Return (X, Y) of the center of cell containing provided text 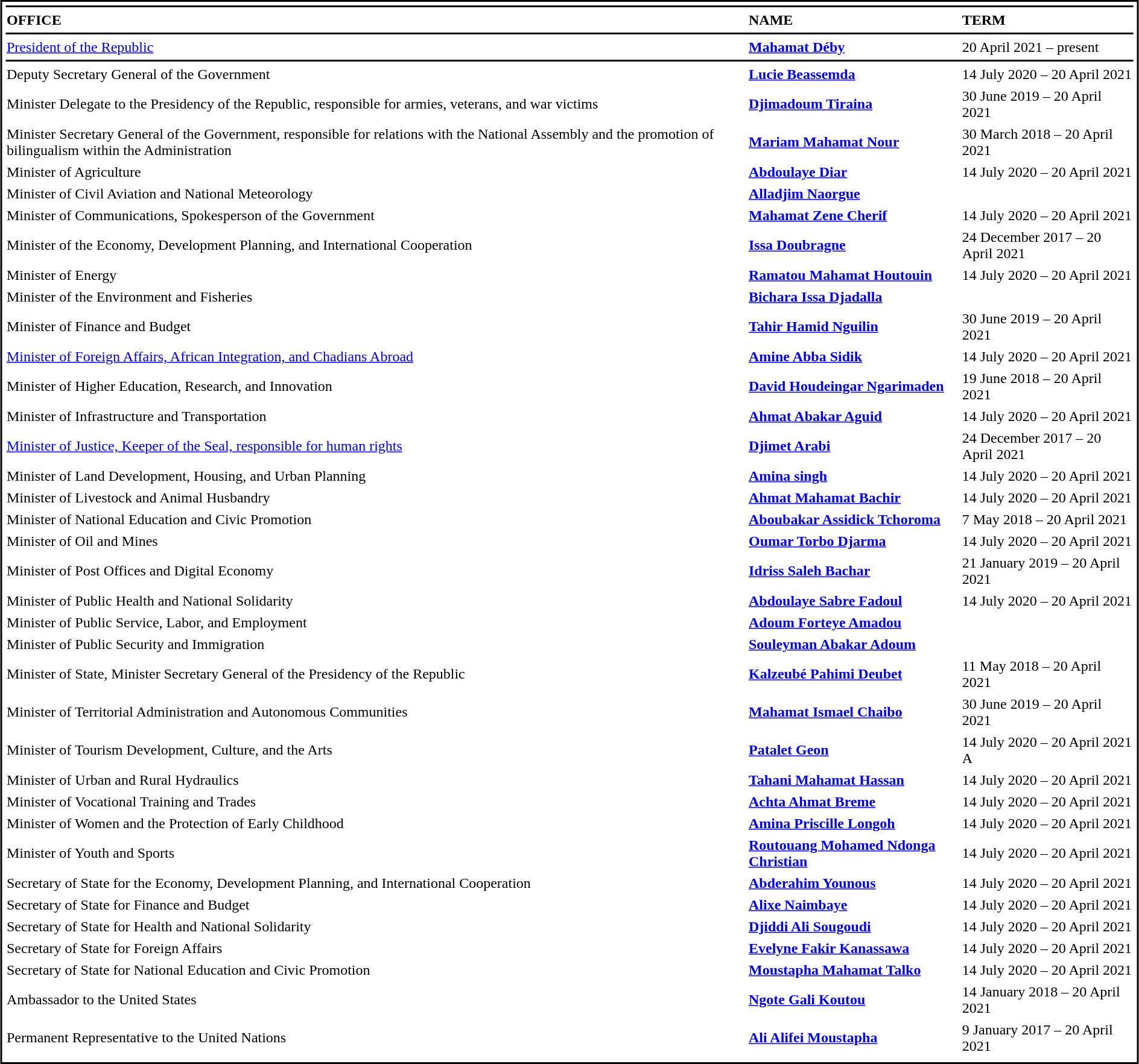
Deputy Secretary General of the Government (375, 74)
Secretary of State for Finance and Budget (375, 905)
Minister of Energy (375, 275)
Minister of Vocational Training and Trades (375, 802)
Minister of Urban and Rural Hydraulics (375, 780)
Minister of Post Offices and Digital Economy (375, 571)
NAME (853, 20)
Amina singh (853, 476)
Ramatou Mahamat Houtouin (853, 275)
20 April 2021 – present (1047, 47)
Oumar Torbo Djarma (853, 541)
Minister of Public Security and Immigration (375, 644)
Minister of Youth and Sports (375, 853)
Minister of the Environment and Fisheries (375, 297)
Ngote Gali Koutou (853, 1000)
11 May 2018 – 20 April 2021 (1047, 674)
Patalet Geon (853, 750)
Abdoulaye Sabre Fadoul (853, 601)
OFFICE (375, 20)
Minister of Infrastructure and Transportation (375, 416)
Lucie Beassemda (853, 74)
Minister of Oil and Mines (375, 541)
Minister of Women and the Protection of Early Childhood (375, 823)
Minister of Land Development, Housing, and Urban Planning (375, 476)
Minister of Justice, Keeper of the Seal, responsible for human rights (375, 446)
7 May 2018 – 20 April 2021 (1047, 519)
Alladjim Naorgue (853, 194)
Mahamat Déby (853, 47)
Ambassador to the United States (375, 1000)
Ahmat Abakar Aguid (853, 416)
Minister of Foreign Affairs, African Integration, and Chadians Abroad (375, 356)
Amina Priscille Longoh (853, 823)
14 July 2020 – 20 April 2021A (1047, 750)
Minister of Tourism Development, Culture, and the Arts (375, 750)
Kalzeubé Pahimi Deubet (853, 674)
Mahamat Zene Cherif (853, 215)
Aboubakar Assidick Tchoroma (853, 519)
Moustapha Mahamat Talko (853, 970)
TERM (1047, 20)
Bichara Issa Djadalla (853, 297)
Minister of Public Health and National Solidarity (375, 601)
21 January 2019 – 20 April 2021 (1047, 571)
30 March 2018 – 20 April 2021 (1047, 142)
Idriss Saleh Bachar (853, 571)
Abdoulaye Diar (853, 172)
Minister of the Economy, Development Planning, and International Cooperation (375, 245)
Permanent Representative to the United Nations (375, 1037)
Tahir Hamid Nguilin (853, 327)
Minister of Public Service, Labor, and Employment (375, 622)
Abderahim Younous (853, 883)
Routouang Mohamed Ndonga Christian (853, 853)
Minister of Higher Education, Research, and Innovation (375, 386)
Minister Delegate to the Presidency of the Republic, responsible for armies, veterans, and war victims (375, 104)
Minister of Finance and Budget (375, 327)
Secretary of State for Foreign Affairs (375, 948)
Ahmat Mahamat Bachir (853, 498)
Minister of National Education and Civic Promotion (375, 519)
Minister of Civil Aviation and National Meteorology (375, 194)
Djimadoum Tiraina (853, 104)
Ali Alifei Moustapha (853, 1037)
Minister of State, Minister Secretary General of the Presidency of the Republic (375, 674)
Mahamat Ismael Chaibo (853, 712)
Secretary of State for the Economy, Development Planning, and International Cooperation (375, 883)
Djiddi Ali Sougoudi (853, 926)
Adoum Forteye Amadou (853, 622)
Tahani Mahamat Hassan (853, 780)
David Houdeingar Ngarimaden (853, 386)
9 January 2017 – 20 April 2021 (1047, 1037)
Secretary of State for Health and National Solidarity (375, 926)
Minister of Communications, Spokesperson of the Government (375, 215)
Issa Doubragne (853, 245)
Achta Ahmat Breme (853, 802)
President of the Republic (375, 47)
Evelyne Fakir Kanassawa (853, 948)
19 June 2018 – 20 April 2021 (1047, 386)
Alixe Naimbaye (853, 905)
Souleyman Abakar Adoum (853, 644)
Djimet Arabi (853, 446)
Amine Abba Sidik (853, 356)
Minister of Livestock and Animal Husbandry (375, 498)
Secretary of State for National Education and Civic Promotion (375, 970)
Minister of Territorial Administration and Autonomous Communities (375, 712)
Minister of Agriculture (375, 172)
14 January 2018 – 20 April 2021 (1047, 1000)
Mariam Mahamat Nour (853, 142)
